Determine the [X, Y] coordinate at the center of the cell enclosing the given text.  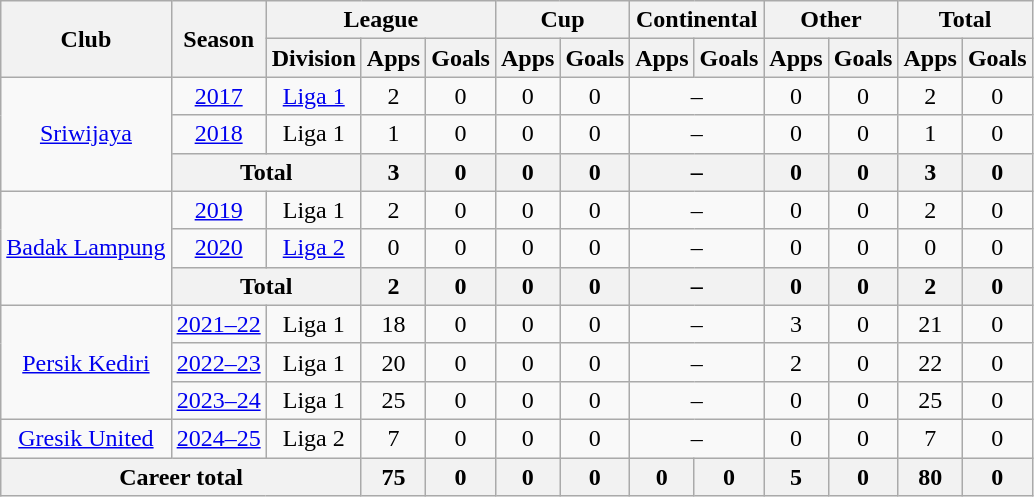
20 [393, 362]
League [380, 20]
Continental [697, 20]
2021–22 [218, 324]
2018 [218, 134]
Cup [562, 20]
Persik Kediri [86, 362]
Other [831, 20]
80 [930, 477]
2020 [218, 248]
2024–25 [218, 438]
2017 [218, 96]
2022–23 [218, 362]
Badak Lampung [86, 248]
18 [393, 324]
5 [796, 477]
22 [930, 362]
Season [218, 39]
Division [314, 58]
2019 [218, 210]
Career total [182, 477]
21 [930, 324]
Gresik United [86, 438]
Sriwijaya [86, 134]
2023–24 [218, 400]
Club [86, 39]
75 [393, 477]
